For the text-containing cell, return its midpoint in (X, Y) coordinate format. 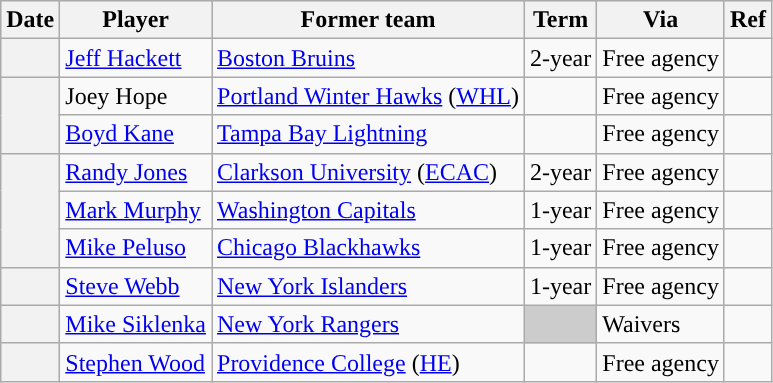
Waivers (661, 324)
New York Rangers (368, 324)
Former team (368, 20)
Portland Winter Hawks (WHL) (368, 96)
New York Islanders (368, 286)
Boston Bruins (368, 58)
Chicago Blackhawks (368, 248)
Joey Hope (136, 96)
Via (661, 20)
Mike Peluso (136, 248)
Date (30, 20)
Mark Murphy (136, 210)
Ref (748, 20)
Mike Siklenka (136, 324)
Providence College (HE) (368, 362)
Randy Jones (136, 172)
Jeff Hackett (136, 58)
Stephen Wood (136, 362)
Steve Webb (136, 286)
Clarkson University (ECAC) (368, 172)
Term (560, 20)
Washington Capitals (368, 210)
Boyd Kane (136, 134)
Player (136, 20)
Tampa Bay Lightning (368, 134)
